Return (x, y) of the center of cell containing provided text 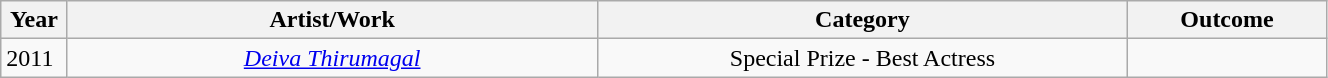
Category (862, 20)
Special Prize - Best Actress (862, 58)
Deiva Thirumagal (332, 58)
2011 (34, 58)
Artist/Work (332, 20)
Outcome (1228, 20)
Year (34, 20)
